Search for the cell housing the specified text and yield its [x, y] center coordinate. 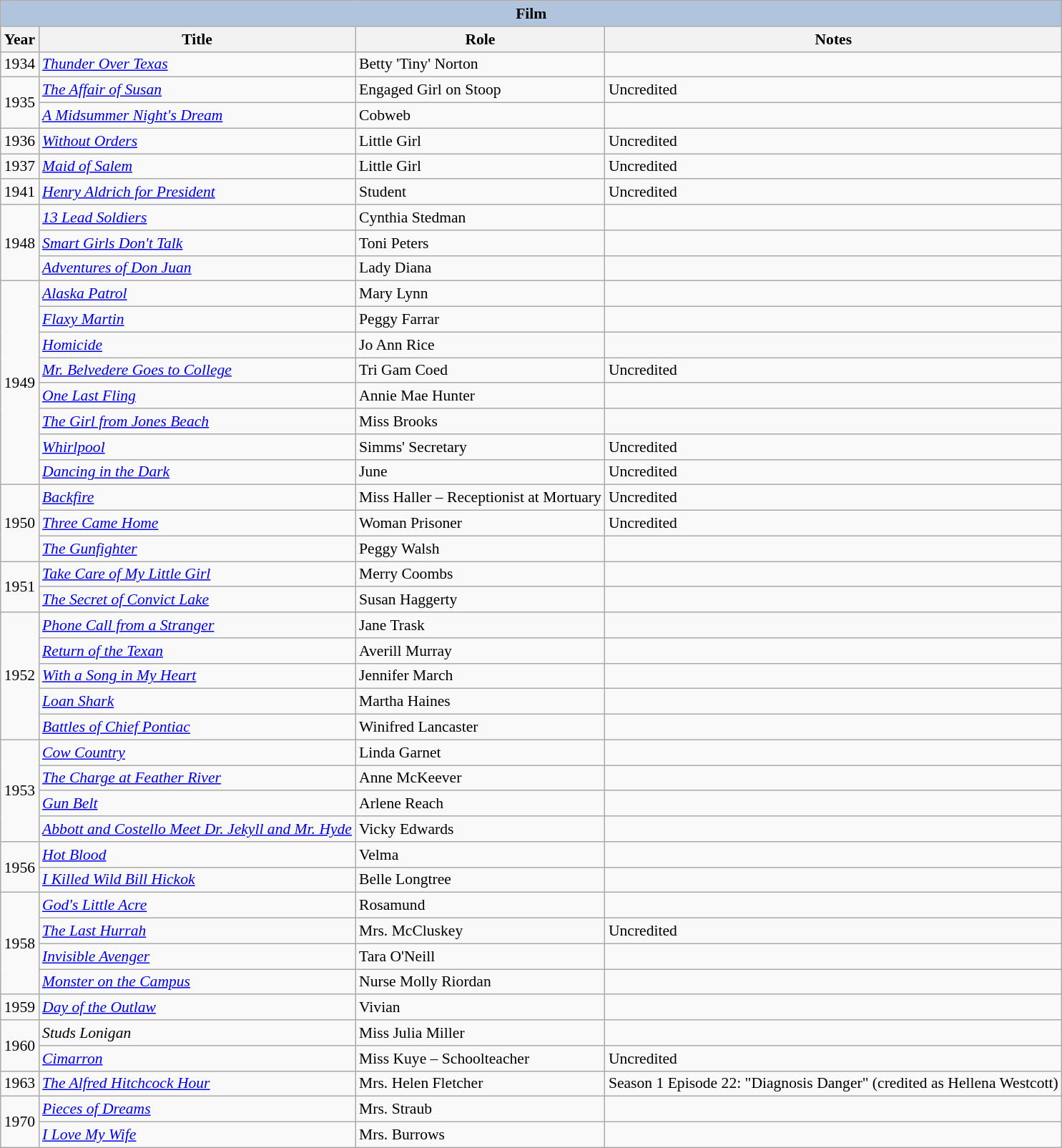
One Last Fling [197, 396]
1956 [20, 867]
Maid of Salem [197, 167]
With a Song in My Heart [197, 676]
Studs Lonigan [197, 1033]
Peggy Farrar [481, 320]
1935 [20, 103]
1948 [20, 243]
Winifred Lancaster [481, 727]
Martha Haines [481, 702]
Betty 'Tiny' Norton [481, 64]
Mrs. Straub [481, 1109]
Lady Diana [481, 268]
I Killed Wild Bill Hickok [197, 880]
Cimarron [197, 1059]
Abbott and Costello Meet Dr. Jekyll and Mr. Hyde [197, 829]
Rosamund [481, 906]
Hot Blood [197, 855]
The Girl from Jones Beach [197, 421]
Tara O'Neill [481, 956]
Mrs. Burrows [481, 1135]
Battles of Chief Pontiac [197, 727]
Film [531, 14]
Take Care of My Little Girl [197, 574]
1936 [20, 141]
Susan Haggerty [481, 600]
Vivian [481, 1008]
Loan Shark [197, 702]
Year [20, 39]
1950 [20, 524]
1963 [20, 1084]
Cow Country [197, 752]
Role [481, 39]
1953 [20, 790]
The Alfred Hitchcock Hour [197, 1084]
Gun Belt [197, 804]
Mr. Belvedere Goes to College [197, 371]
Pieces of Dreams [197, 1109]
Mrs. Helen Fletcher [481, 1084]
Averill Murray [481, 651]
Flaxy Martin [197, 320]
Nurse Molly Riordan [481, 982]
Vicky Edwards [481, 829]
Belle Longtree [481, 880]
Without Orders [197, 141]
Notes [834, 39]
I Love My Wife [197, 1135]
Miss Brooks [481, 421]
1951 [20, 587]
Season 1 Episode 22: "Diagnosis Danger" (credited as Hellena Westcott) [834, 1084]
Velma [481, 855]
Dancing in the Dark [197, 472]
Mrs. McCluskey [481, 931]
The Gunfighter [197, 549]
Anne McKeever [481, 778]
The Charge at Feather River [197, 778]
The Last Hurrah [197, 931]
Three Came Home [197, 524]
Tri Gam Coed [481, 371]
1958 [20, 943]
Jo Ann Rice [481, 345]
Linda Garnet [481, 752]
Henry Aldrich for President [197, 192]
Student [481, 192]
Cynthia Stedman [481, 217]
June [481, 472]
Simms' Secretary [481, 447]
Day of the Outlaw [197, 1008]
13 Lead Soldiers [197, 217]
Backfire [197, 498]
Peggy Walsh [481, 549]
The Secret of Convict Lake [197, 600]
Jane Trask [481, 625]
Merry Coombs [481, 574]
Alaska Patrol [197, 294]
1937 [20, 167]
Mary Lynn [481, 294]
Return of the Texan [197, 651]
God's Little Acre [197, 906]
Woman Prisoner [481, 524]
Miss Haller – Receptionist at Mortuary [481, 498]
Miss Julia Miller [481, 1033]
1960 [20, 1046]
Jennifer March [481, 676]
Phone Call from a Stranger [197, 625]
Annie Mae Hunter [481, 396]
1941 [20, 192]
1959 [20, 1008]
1934 [20, 64]
1952 [20, 676]
1970 [20, 1122]
Miss Kuye – Schoolteacher [481, 1059]
The Affair of Susan [197, 90]
Arlene Reach [481, 804]
1949 [20, 383]
Toni Peters [481, 243]
Monster on the Campus [197, 982]
Cobweb [481, 116]
Smart Girls Don't Talk [197, 243]
Whirlpool [197, 447]
Thunder Over Texas [197, 64]
Title [197, 39]
Homicide [197, 345]
Adventures of Don Juan [197, 268]
A Midsummer Night's Dream [197, 116]
Engaged Girl on Stoop [481, 90]
Invisible Avenger [197, 956]
